Locate the cell with the specified text and output its [x, y] center coordinate. 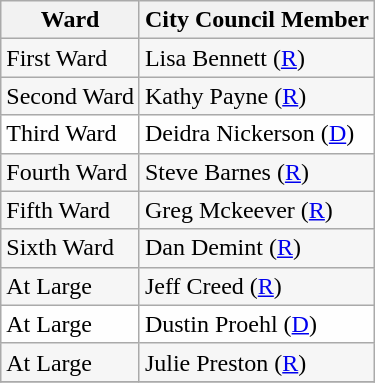
Kathy Payne (R) [256, 96]
Sixth Ward [70, 248]
Jeff Creed (R) [256, 286]
Greg Mckeever (R) [256, 210]
Dustin Proehl (D) [256, 324]
Deidra Nickerson (D) [256, 134]
Dan Demint (R) [256, 248]
Third Ward [70, 134]
Julie Preston (R) [256, 362]
Fifth Ward [70, 210]
Lisa Bennett (R) [256, 58]
First Ward [70, 58]
Fourth Ward [70, 172]
City Council Member [256, 20]
Steve Barnes (R) [256, 172]
Second Ward [70, 96]
Ward [70, 20]
